From the cell containing the given text, extract its center point as [X, Y] coordinate. 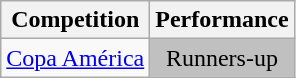
Runners-up [222, 58]
Copa América [76, 58]
Performance [222, 20]
Competition [76, 20]
